Return the (X, Y) coordinate for the center point of the cell that contains the specified text.  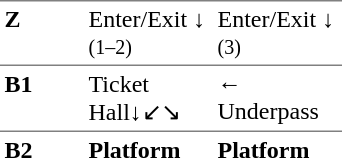
Enter/Exit ↓(3) (278, 32)
Z (42, 32)
Ticket Hall↓↙↘ (148, 97)
B1 (42, 97)
Enter/Exit ↓(1–2) (148, 32)
← Underpass (278, 97)
